Find where the given text appears and provide that cell's center as [X, Y] coordinate. 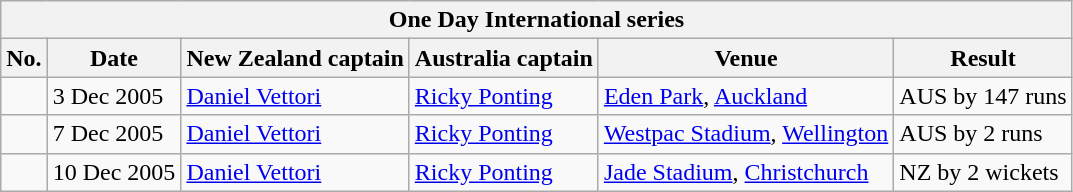
Venue [746, 58]
Eden Park, Auckland [746, 96]
New Zealand captain [295, 58]
Date [114, 58]
Westpac Stadium, Wellington [746, 134]
AUS by 2 runs [983, 134]
No. [24, 58]
One Day International series [536, 20]
NZ by 2 wickets [983, 172]
10 Dec 2005 [114, 172]
3 Dec 2005 [114, 96]
7 Dec 2005 [114, 134]
Result [983, 58]
Australia captain [504, 58]
Jade Stadium, Christchurch [746, 172]
AUS by 147 runs [983, 96]
